Provide the (X, Y) coordinate of the cell's center where the given text is located.  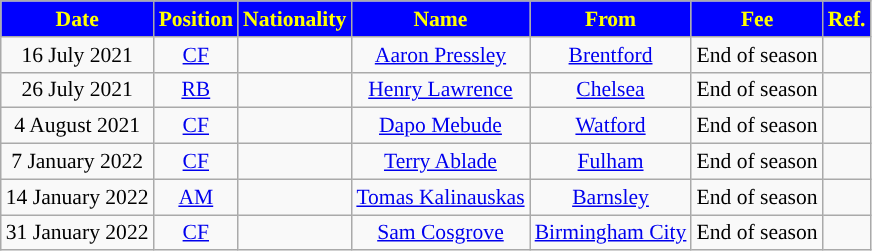
Terry Ablade (440, 162)
Aaron Pressley (440, 55)
Dapo Mebude (440, 126)
Nationality (294, 19)
Ref. (847, 19)
4 August 2021 (78, 126)
14 January 2022 (78, 197)
Name (440, 19)
Date (78, 19)
Position (196, 19)
Barnsley (611, 197)
Sam Cosgrove (440, 233)
Chelsea (611, 90)
7 January 2022 (78, 162)
Tomas Kalinauskas (440, 197)
26 July 2021 (78, 90)
Henry Lawrence (440, 90)
Fulham (611, 162)
From (611, 19)
Fee (756, 19)
Watford (611, 126)
Brentford (611, 55)
AM (196, 197)
31 January 2022 (78, 233)
Birmingham City (611, 233)
RB (196, 90)
16 July 2021 (78, 55)
